Determine the (X, Y) coordinate at the center of the cell enclosing the given text.  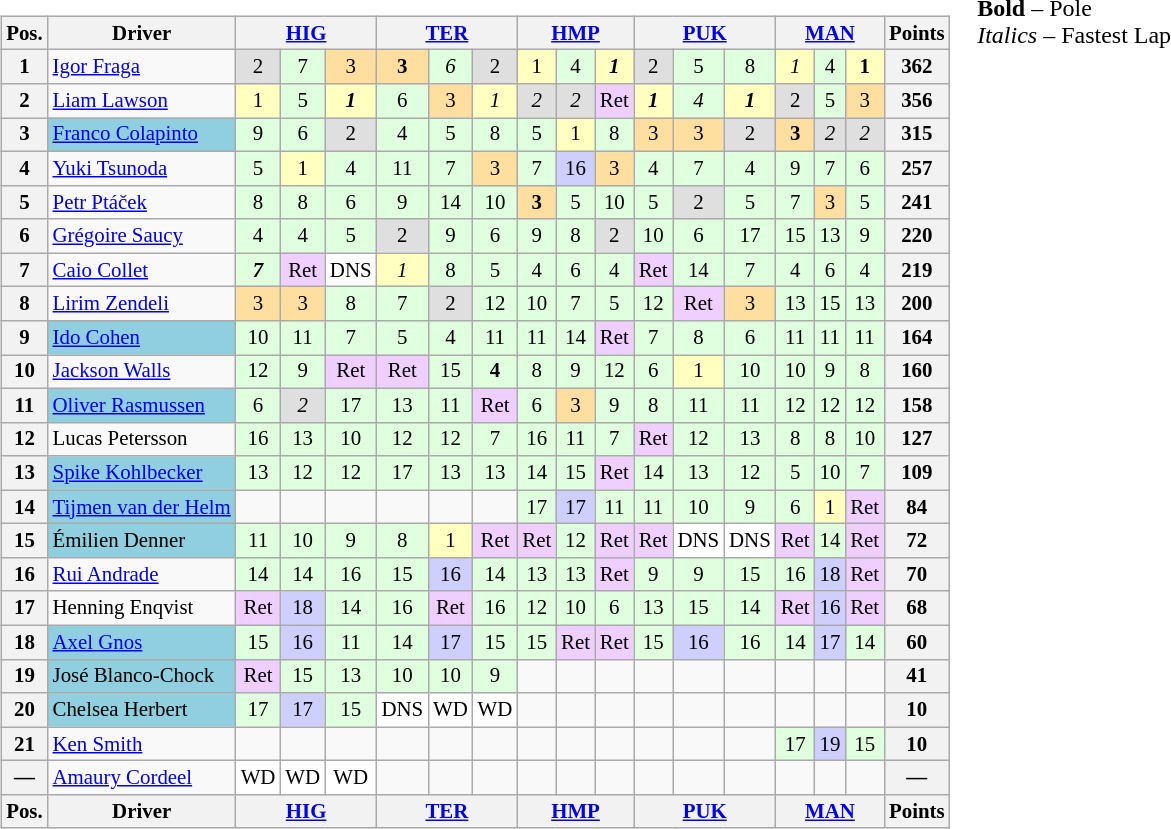
20 (24, 710)
84 (916, 507)
Grégoire Saucy (142, 236)
241 (916, 202)
70 (916, 575)
Henning Enqvist (142, 608)
Oliver Rasmussen (142, 405)
Jackson Walls (142, 372)
Axel Gnos (142, 642)
200 (916, 304)
Chelsea Herbert (142, 710)
Igor Fraga (142, 67)
362 (916, 67)
60 (916, 642)
356 (916, 101)
41 (916, 676)
315 (916, 135)
219 (916, 270)
Petr Ptáček (142, 202)
Franco Colapinto (142, 135)
Ido Cohen (142, 338)
109 (916, 473)
164 (916, 338)
Tijmen van der Helm (142, 507)
Émilien Denner (142, 541)
127 (916, 439)
68 (916, 608)
Yuki Tsunoda (142, 168)
72 (916, 541)
Lucas Petersson (142, 439)
Ken Smith (142, 744)
21 (24, 744)
Caio Collet (142, 270)
Spike Kohlbecker (142, 473)
160 (916, 372)
257 (916, 168)
Rui Andrade (142, 575)
José Blanco-Chock (142, 676)
Amaury Cordeel (142, 778)
Lirim Zendeli (142, 304)
158 (916, 405)
Liam Lawson (142, 101)
220 (916, 236)
